Return the (X, Y) coordinate for the center point of the cell that contains the specified text.  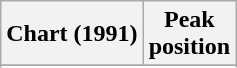
Chart (1991) (72, 34)
Peakposition (189, 34)
